Search for the cell housing the specified text and yield its (x, y) center coordinate. 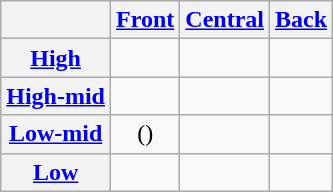
High-mid (56, 96)
Low (56, 172)
Back (302, 20)
Central (225, 20)
Front (146, 20)
High (56, 58)
Low-mid (56, 134)
() (146, 134)
